For the text-containing cell, return its midpoint in (X, Y) coordinate format. 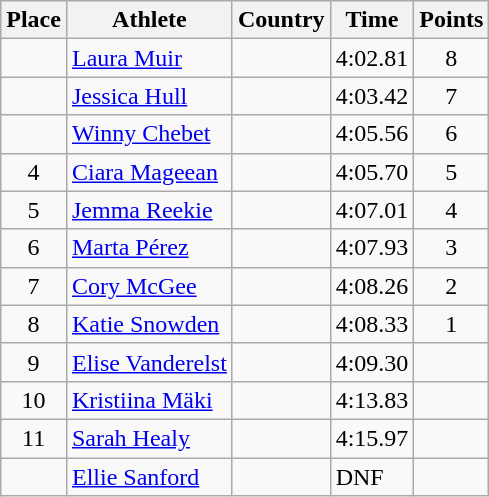
Place (34, 20)
Points (452, 20)
10 (34, 400)
DNF (372, 477)
Time (372, 20)
3 (452, 248)
Jemma Reekie (149, 210)
4:05.56 (372, 134)
Athlete (149, 20)
Ciara Mageean (149, 172)
Sarah Healy (149, 438)
4:03.42 (372, 96)
4:07.93 (372, 248)
2 (452, 286)
11 (34, 438)
Laura Muir (149, 58)
4:13.83 (372, 400)
Jessica Hull (149, 96)
1 (452, 324)
Elise Vanderelst (149, 362)
Ellie Sanford (149, 477)
4:08.26 (372, 286)
4:15.97 (372, 438)
Country (281, 20)
4:07.01 (372, 210)
Cory McGee (149, 286)
Winny Chebet (149, 134)
4:02.81 (372, 58)
4:05.70 (372, 172)
4:08.33 (372, 324)
Katie Snowden (149, 324)
4:09.30 (372, 362)
9 (34, 362)
Kristiina Mäki (149, 400)
Marta Pérez (149, 248)
